Determine the (x, y) coordinate at the center of the cell enclosing the given text.  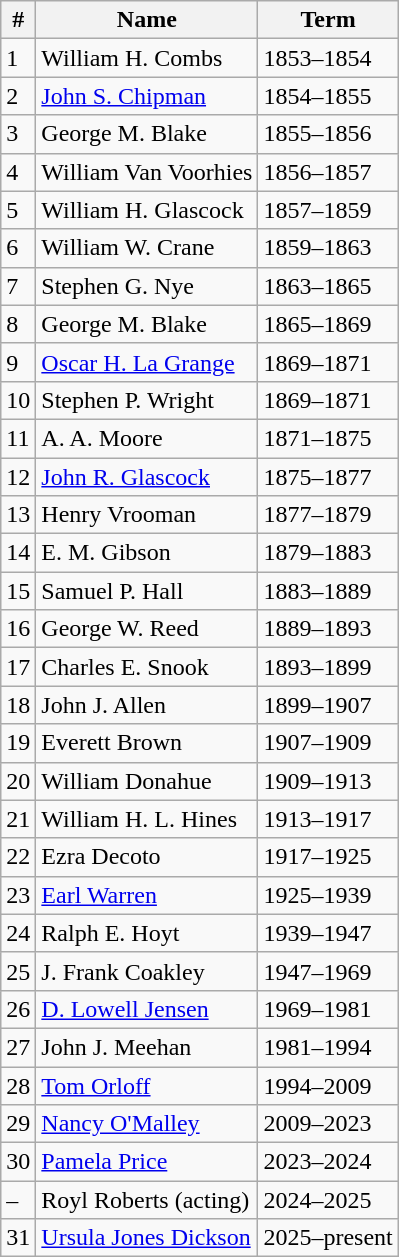
1875–1877 (328, 477)
E. M. Gibson (147, 553)
1883–1889 (328, 591)
1865–1869 (328, 324)
Ralph E. Hoyt (147, 933)
1857–1859 (328, 210)
17 (18, 667)
14 (18, 553)
John J. Meehan (147, 1047)
1913–1917 (328, 819)
28 (18, 1085)
1907–1909 (328, 743)
William W. Crane (147, 248)
29 (18, 1124)
Stephen P. Wright (147, 400)
24 (18, 933)
William H. Combs (147, 58)
30 (18, 1162)
6 (18, 248)
John R. Glascock (147, 477)
Henry Vrooman (147, 515)
1853–1854 (328, 58)
1871–1875 (328, 438)
# (18, 20)
11 (18, 438)
John J. Allen (147, 705)
22 (18, 857)
William H. Glascock (147, 210)
Oscar H. La Grange (147, 362)
1939–1947 (328, 933)
18 (18, 705)
Earl Warren (147, 895)
7 (18, 286)
25 (18, 971)
William Donahue (147, 781)
13 (18, 515)
Everett Brown (147, 743)
Charles E. Snook (147, 667)
Ezra Decoto (147, 857)
1856–1857 (328, 172)
1947–1969 (328, 971)
1854–1855 (328, 96)
8 (18, 324)
26 (18, 1009)
1893–1899 (328, 667)
3 (18, 134)
5 (18, 210)
15 (18, 591)
1981–1994 (328, 1047)
9 (18, 362)
10 (18, 400)
21 (18, 819)
19 (18, 743)
1859–1863 (328, 248)
20 (18, 781)
12 (18, 477)
George W. Reed (147, 629)
1994–2009 (328, 1085)
16 (18, 629)
2023–2024 (328, 1162)
1863–1865 (328, 286)
1 (18, 58)
Tom Orloff (147, 1085)
Term (328, 20)
1969–1981 (328, 1009)
J. Frank Coakley (147, 971)
D. Lowell Jensen (147, 1009)
1909–1913 (328, 781)
1877–1879 (328, 515)
31 (18, 1238)
– (18, 1200)
Nancy O'Malley (147, 1124)
1855–1856 (328, 134)
Ursula Jones Dickson (147, 1238)
William Van Voorhies (147, 172)
Samuel P. Hall (147, 591)
2009–2023 (328, 1124)
1879–1883 (328, 553)
1899–1907 (328, 705)
Pamela Price (147, 1162)
4 (18, 172)
Royl Roberts (acting) (147, 1200)
William H. L. Hines (147, 819)
1917–1925 (328, 857)
John S. Chipman (147, 96)
1889–1893 (328, 629)
2 (18, 96)
Stephen G. Nye (147, 286)
27 (18, 1047)
1925–1939 (328, 895)
23 (18, 895)
Name (147, 20)
2025–present (328, 1238)
A. A. Moore (147, 438)
2024–2025 (328, 1200)
